Scan for the cell matching the given text and deliver its (x, y) coordinate at center. 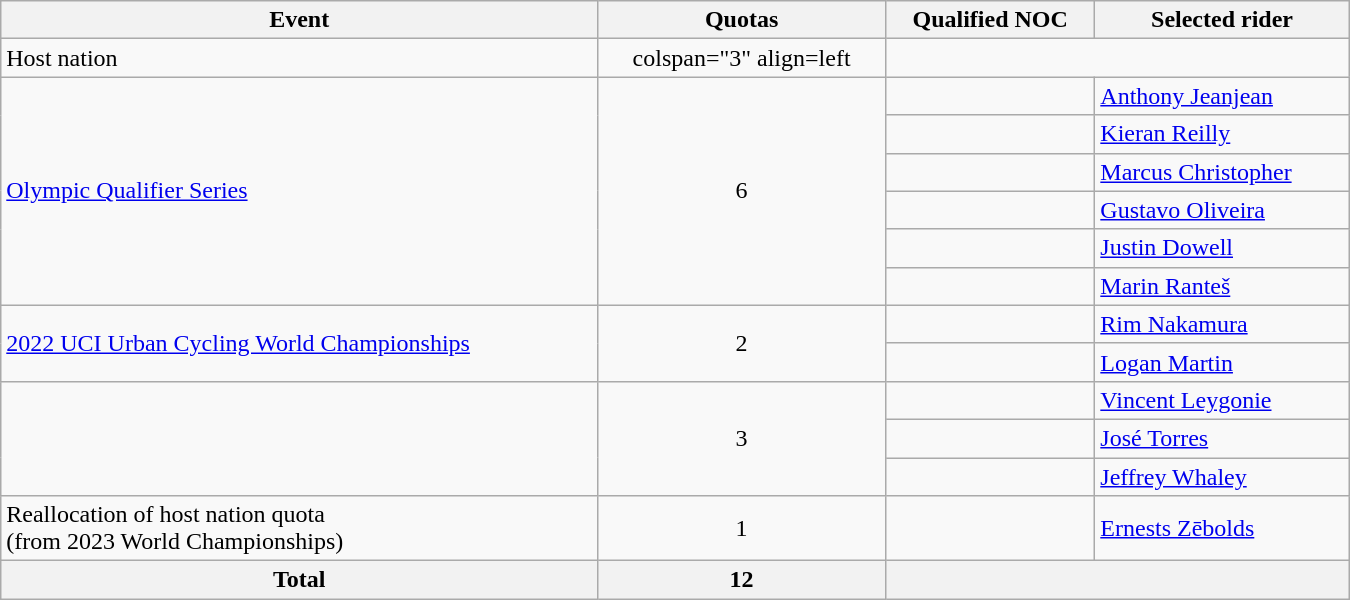
Quotas (742, 20)
12 (742, 580)
Total (300, 580)
Marcus Christopher (1222, 172)
6 (742, 191)
Ernests Zēbolds (1222, 528)
1 (742, 528)
colspan="3" align=left (742, 58)
Justin Dowell (1222, 248)
Jeffrey Whaley (1222, 477)
Kieran Reilly (1222, 134)
Reallocation of host nation quota(from 2023 World Championships) (300, 528)
Selected rider (1222, 20)
Qualified NOC (990, 20)
Marin Ranteš (1222, 286)
Host nation (300, 58)
Rim Nakamura (1222, 324)
3 (742, 438)
José Torres (1222, 438)
2 (742, 343)
Vincent Leygonie (1222, 400)
2022 UCI Urban Cycling World Championships (300, 343)
Olympic Qualifier Series (300, 191)
Event (300, 20)
Logan Martin (1222, 362)
Anthony Jeanjean (1222, 96)
Gustavo Oliveira (1222, 210)
